Return the (x, y) coordinate for the center point of the cell that contains the specified text.  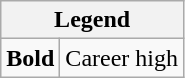
Legend (92, 20)
Bold (30, 58)
Career high (122, 58)
